Capture the cell that displays the provided text and extract its (X, Y) central coordinate. 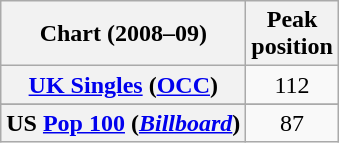
87 (292, 123)
US Pop 100 (Billboard) (124, 123)
112 (292, 85)
Chart (2008–09) (124, 34)
UK Singles (OCC) (124, 85)
Peakposition (292, 34)
